From the cell containing the given text, extract its center point as (x, y) coordinate. 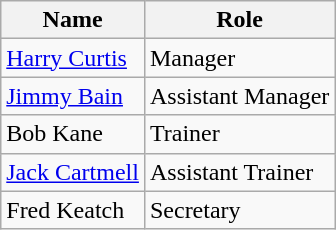
Bob Kane (73, 134)
Manager (239, 58)
Secretary (239, 210)
Assistant Trainer (239, 172)
Jack Cartmell (73, 172)
Fred Keatch (73, 210)
Trainer (239, 134)
Role (239, 20)
Name (73, 20)
Assistant Manager (239, 96)
Jimmy Bain (73, 96)
Harry Curtis (73, 58)
